Capture the cell that displays the provided text and extract its (x, y) central coordinate. 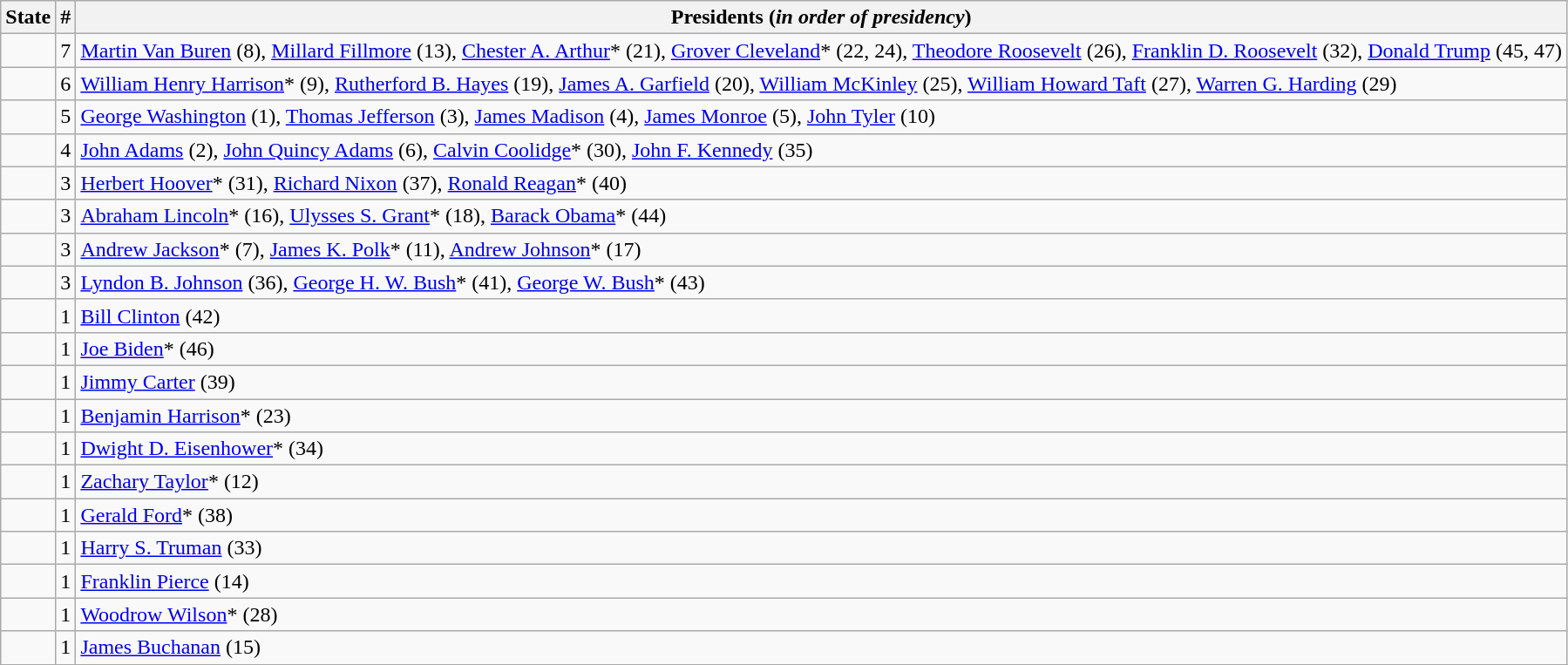
Herbert Hoover* (31), Richard Nixon (37), Ronald Reagan* (40) (821, 183)
6 (66, 84)
Woodrow Wilson* (28) (821, 614)
James Buchanan (15) (821, 648)
Harry S. Truman (33) (821, 548)
Benjamin Harrison* (23) (821, 416)
Dwight D. Eisenhower* (34) (821, 449)
Andrew Jackson* (7), James K. Polk* (11), Andrew Johnson* (17) (821, 249)
Lyndon B. Johnson (36), George H. W. Bush* (41), George W. Bush* (43) (821, 282)
5 (66, 117)
Jimmy Carter (39) (821, 382)
Presidents (in order of presidency) (821, 17)
Gerald Ford* (38) (821, 515)
State (28, 17)
Zachary Taylor* (12) (821, 482)
Franklin Pierce (14) (821, 581)
4 (66, 150)
Bill Clinton (42) (821, 316)
John Adams (2), John Quincy Adams (6), Calvin Coolidge* (30), John F. Kennedy (35) (821, 150)
# (66, 17)
Abraham Lincoln* (16), Ulysses S. Grant* (18), Barack Obama* (44) (821, 216)
Joe Biden* (46) (821, 349)
7 (66, 51)
George Washington (1), Thomas Jefferson (3), James Madison (4), James Monroe (5), John Tyler (10) (821, 117)
